Find where the given text appears and provide that cell's center as (x, y) coordinate. 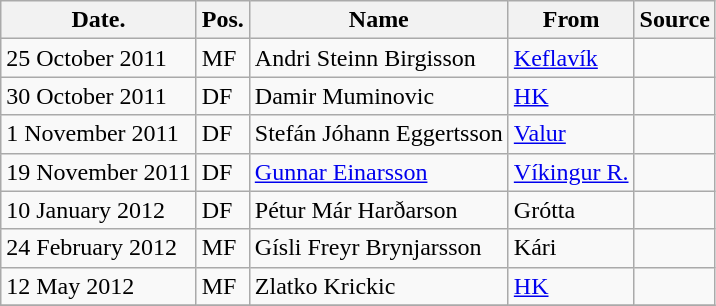
12 May 2012 (98, 286)
Grótta (571, 210)
30 October 2011 (98, 96)
Zlatko Krickic (378, 286)
Date. (98, 20)
Damir Muminovic (378, 96)
Name (378, 20)
Source (674, 20)
1 November 2011 (98, 134)
Andri Steinn Birgisson (378, 58)
Keflavík (571, 58)
From (571, 20)
Gísli Freyr Brynjarsson (378, 248)
Valur (571, 134)
10 January 2012 (98, 210)
25 October 2011 (98, 58)
Pos. (222, 20)
Kári (571, 248)
Stefán Jóhann Eggertsson (378, 134)
Pétur Már Harðarson (378, 210)
19 November 2011 (98, 172)
Víkingur R. (571, 172)
Gunnar Einarsson (378, 172)
24 February 2012 (98, 248)
